Output the [X, Y] coordinate of the center of the cell containing the given text.  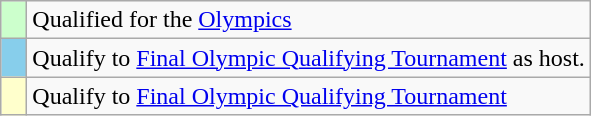
Qualify to Final Olympic Qualifying Tournament [309, 96]
Qualified for the Olympics [309, 20]
Qualify to Final Olympic Qualifying Tournament as host. [309, 58]
